Detect which cell encompasses the target text, then output its [x, y] center coordinate. 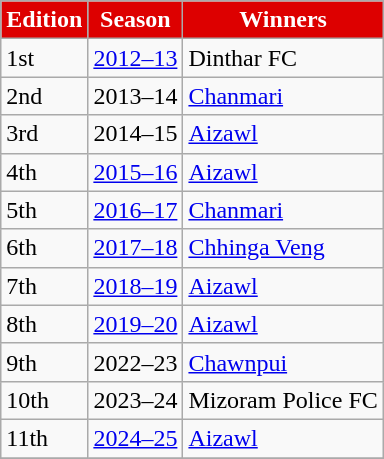
2022–23 [136, 362]
2012–13 [136, 58]
2023–24 [136, 400]
5th [44, 210]
Winners [283, 20]
9th [44, 362]
2019–20 [136, 324]
10th [44, 400]
2024–25 [136, 438]
Mizoram Police FC [283, 400]
2018–19 [136, 286]
Dinthar FC [283, 58]
Chhinga Veng [283, 248]
3rd [44, 134]
1st [44, 58]
2016–17 [136, 210]
2017–18 [136, 248]
2015–16 [136, 172]
11th [44, 438]
4th [44, 172]
8th [44, 324]
2nd [44, 96]
Chawnpui [283, 362]
Season [136, 20]
2014–15 [136, 134]
7th [44, 286]
6th [44, 248]
2013–14 [136, 96]
Edition [44, 20]
